Determine the (X, Y) coordinate at the center of the cell enclosing the given text.  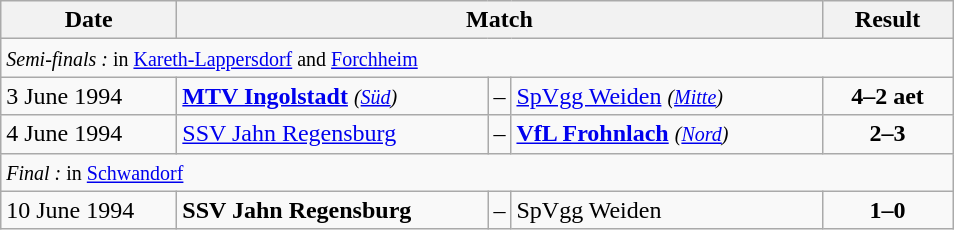
VfL Frohnlach (Nord) (666, 134)
Semi-finals : in Kareth-Lappersdorf and Forchheim (477, 58)
SpVgg Weiden (666, 210)
2–3 (888, 134)
MTV Ingolstadt (Süd) (332, 96)
4–2 aet (888, 96)
3 June 1994 (89, 96)
1–0 (888, 210)
10 June 1994 (89, 210)
Final : in Schwandorf (477, 172)
4 June 1994 (89, 134)
Result (888, 20)
Match (500, 20)
Date (89, 20)
SpVgg Weiden (Mitte) (666, 96)
